Determine the (X, Y) coordinate at the center of the cell enclosing the given text.  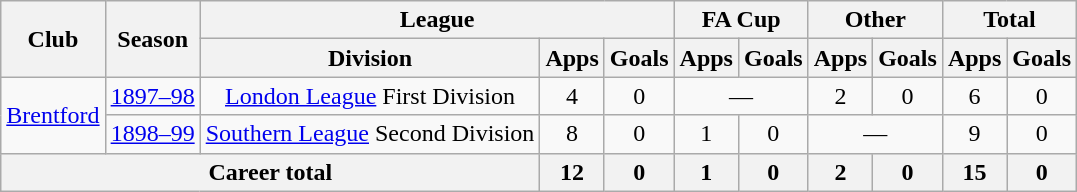
FA Cup (741, 20)
12 (572, 172)
League (437, 20)
Other (875, 20)
8 (572, 134)
Season (152, 39)
9 (974, 134)
Division (370, 58)
1898–99 (152, 134)
Club (53, 39)
4 (572, 96)
Southern League Second Division (370, 134)
1897–98 (152, 96)
Career total (270, 172)
15 (974, 172)
London League First Division (370, 96)
Brentford (53, 115)
Total (1009, 20)
6 (974, 96)
